From the cell containing the given text, extract its center point as (x, y) coordinate. 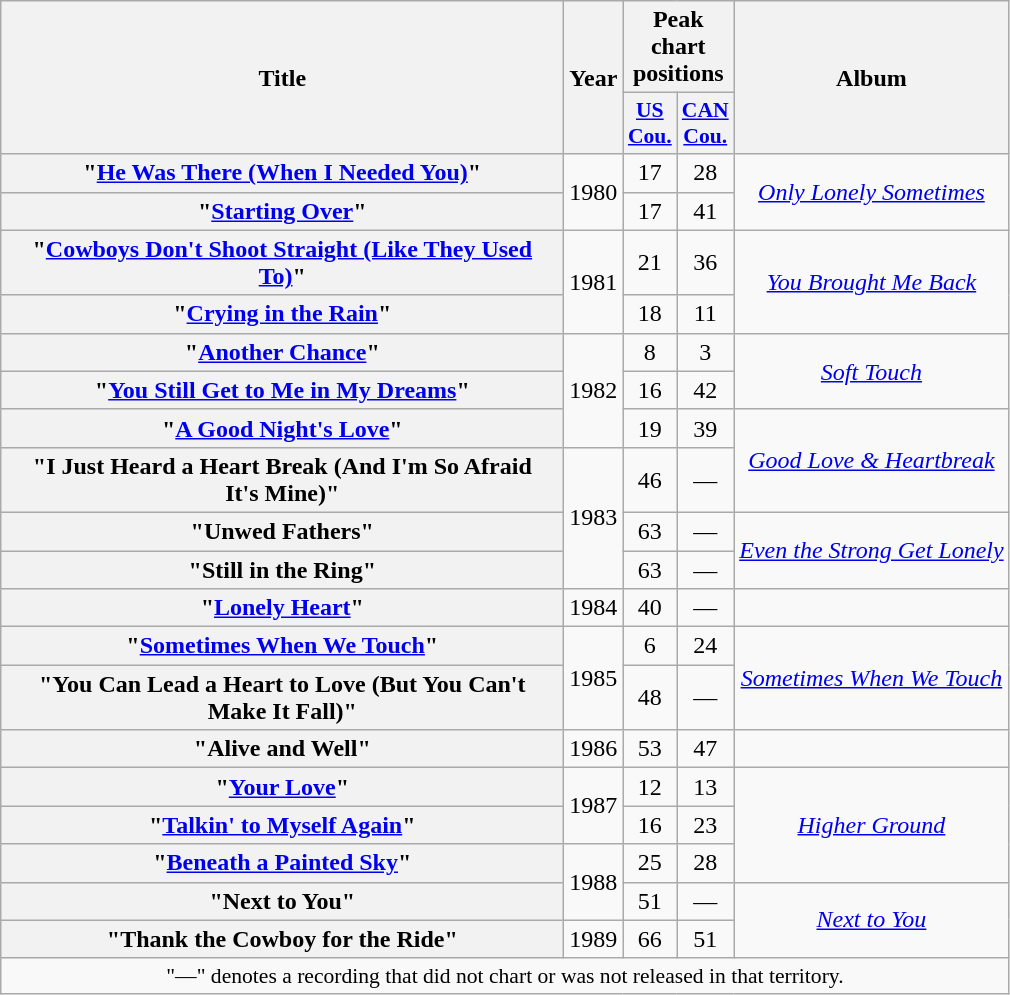
Good Love & Heartbreak (872, 460)
CANCou. (706, 124)
You Brought Me Back (872, 282)
"I Just Heard a Heart Break (And I'm So AfraidIt's Mine)" (282, 480)
"Lonely Heart" (282, 608)
41 (706, 211)
"—" denotes a recording that did not chart or was not released in that territory. (505, 976)
1983 (594, 518)
Sometimes When We Touch (872, 678)
"A Good Night's Love" (282, 428)
25 (650, 863)
"You Can Lead a Heart to Love (But You Can'tMake It Fall)" (282, 698)
Soft Touch (872, 371)
24 (706, 646)
42 (706, 390)
8 (650, 352)
"Next to You" (282, 901)
1980 (594, 192)
"Sometimes When We Touch" (282, 646)
"You Still Get to Me in My Dreams" (282, 390)
1989 (594, 939)
11 (706, 314)
66 (650, 939)
"Talkin' to Myself Again" (282, 825)
13 (706, 787)
1982 (594, 390)
47 (706, 749)
"Beneath a Painted Sky" (282, 863)
48 (650, 698)
USCou. (650, 124)
1984 (594, 608)
Only Lonely Sometimes (872, 192)
"Crying in the Rain" (282, 314)
23 (706, 825)
Album (872, 78)
1987 (594, 806)
Peak chartpositions (678, 47)
1981 (594, 282)
"Your Love" (282, 787)
Next to You (872, 920)
"Cowboys Don't Shoot Straight (Like They Used To)" (282, 262)
"He Was There (When I Needed You)" (282, 173)
Even the Strong Get Lonely (872, 550)
39 (706, 428)
3 (706, 352)
36 (706, 262)
Year (594, 78)
46 (650, 480)
"Starting Over" (282, 211)
1986 (594, 749)
Title (282, 78)
Higher Ground (872, 825)
1988 (594, 882)
53 (650, 749)
19 (650, 428)
"Thank the Cowboy for the Ride" (282, 939)
1985 (594, 678)
"Unwed Fathers" (282, 531)
"Still in the Ring" (282, 569)
"Another Chance" (282, 352)
21 (650, 262)
18 (650, 314)
40 (650, 608)
"Alive and Well" (282, 749)
12 (650, 787)
6 (650, 646)
